Return the (x, y) coordinate for the center point of the cell that contains the specified text.  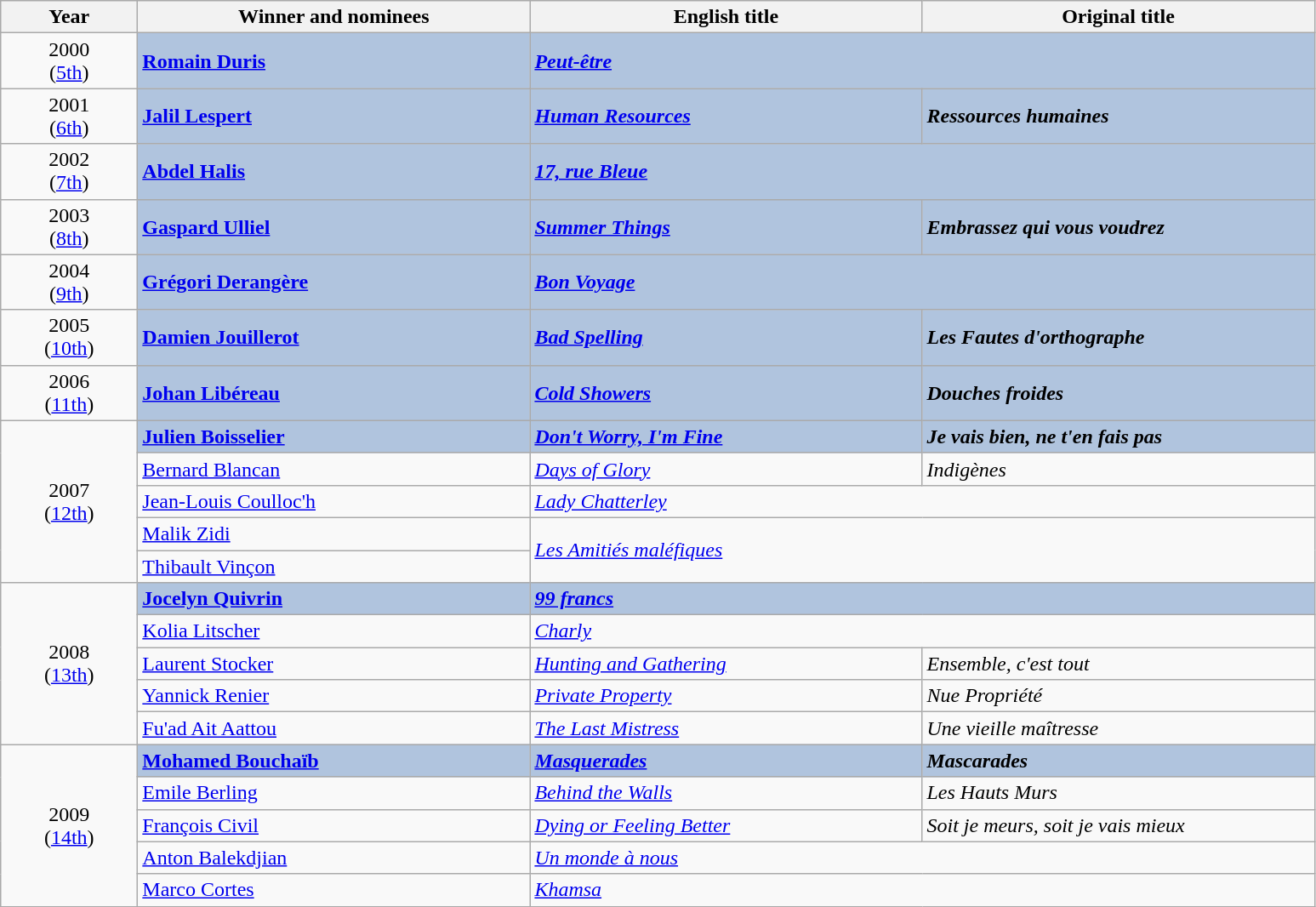
Johan Libéreau (333, 393)
2004(9th) (70, 282)
Yannick Renier (333, 696)
Marco Cortes (333, 890)
Khamsa (922, 890)
2008(13th) (70, 664)
2000(5th) (70, 61)
Douches froides (1118, 393)
Soit je meurs, soit je vais mieux (1118, 825)
Laurent Stocker (333, 664)
Je vais bien, ne t'en fais pas (1118, 436)
2001(6th) (70, 116)
Indigènes (1118, 469)
Julien Boisselier (333, 436)
Cold Showers (726, 393)
François Civil (333, 825)
Malik Zidi (333, 533)
Nue Propriété (1118, 696)
Lady Chatterley (922, 501)
Jalil Lespert (333, 116)
Ressources humaines (1118, 116)
Days of Glory (726, 469)
Bon Voyage (922, 282)
Les Fautes d'orthographe (1118, 337)
Gaspard Ulliel (333, 226)
Abdel Halis (333, 172)
Ensemble, c'est tout (1118, 664)
Mohamed Bouchaïb (333, 761)
English title (726, 17)
Thibault Vinçon (333, 566)
Private Property (726, 696)
Les Hauts Murs (1118, 793)
Peut-être (922, 61)
Behind the Walls (726, 793)
Les Amitiés maléfiques (922, 550)
Emile Berling (333, 793)
Anton Balekdjian (333, 858)
Romain Duris (333, 61)
Grégori Derangère (333, 282)
Human Resources (726, 116)
Year (70, 17)
99 francs (922, 599)
Une vieille maîtresse (1118, 728)
17, rue Bleue (922, 172)
Masquerades (726, 761)
2005(10th) (70, 337)
Charly (922, 631)
Summer Things (726, 226)
Un monde à nous (922, 858)
Dying or Feeling Better (726, 825)
Bad Spelling (726, 337)
Mascarades (1118, 761)
Damien Jouillerot (333, 337)
Embrassez qui vous voudrez (1118, 226)
Kolia Litscher (333, 631)
Jocelyn Quivrin (333, 599)
2006(11th) (70, 393)
The Last Mistress (726, 728)
Winner and nominees (333, 17)
Bernard Blancan (333, 469)
Don't Worry, I'm Fine (726, 436)
Jean-Louis Coulloc'h (333, 501)
Original title (1118, 17)
2007(12th) (70, 501)
2002(7th) (70, 172)
2009(14th) (70, 825)
Fu'ad Ait Aattou (333, 728)
Hunting and Gathering (726, 664)
2003(8th) (70, 226)
